From the cell containing the given text, extract its center point as [x, y] coordinate. 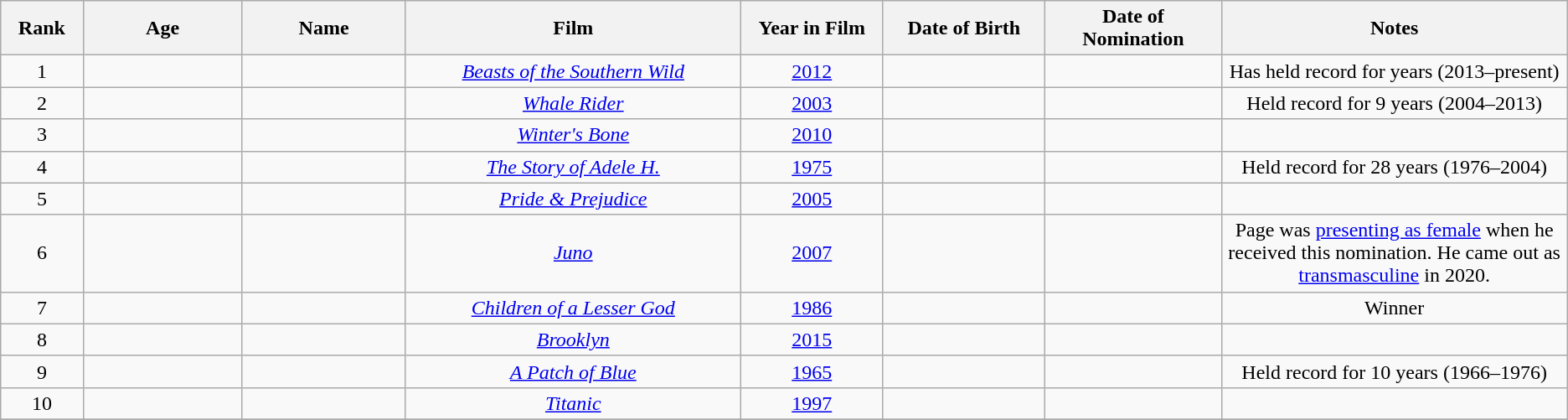
Date of Nomination [1133, 29]
Film [573, 29]
Name [323, 29]
2007 [812, 253]
1965 [812, 371]
9 [42, 371]
Children of a Lesser God [573, 308]
Juno [573, 253]
Rank [42, 29]
Date of Birth [964, 29]
2003 [812, 103]
2012 [812, 71]
1975 [812, 167]
1986 [812, 308]
Held record for 10 years (1966–1976) [1394, 371]
Titanic [573, 403]
Notes [1394, 29]
2010 [812, 135]
Age [162, 29]
Brooklyn [573, 340]
Page was presenting as female when he received this nomination. He came out as transmasculine in 2020. [1394, 253]
2 [42, 103]
1 [42, 71]
3 [42, 135]
The Story of Adele H. [573, 167]
1997 [812, 403]
6 [42, 253]
Has held record for years (2013–present) [1394, 71]
2015 [812, 340]
7 [42, 308]
8 [42, 340]
Beasts of the Southern Wild [573, 71]
5 [42, 199]
Year in Film [812, 29]
Pride & Prejudice [573, 199]
Held record for 28 years (1976–2004) [1394, 167]
Winter's Bone [573, 135]
10 [42, 403]
A Patch of Blue [573, 371]
Winner [1394, 308]
Held record for 9 years (2004–2013) [1394, 103]
4 [42, 167]
2005 [812, 199]
Whale Rider [573, 103]
